Search for the cell housing the specified text and yield its [X, Y] center coordinate. 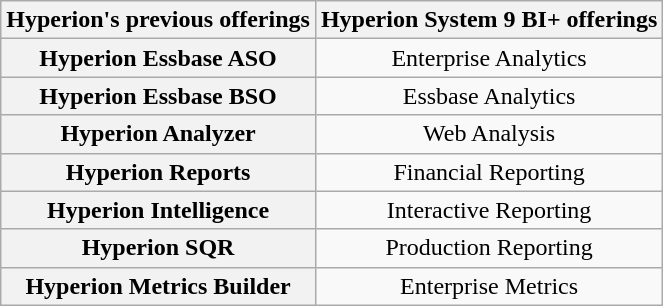
Hyperion Intelligence [158, 210]
Hyperion SQR [158, 248]
Financial Reporting [488, 172]
Web Analysis [488, 134]
Hyperion Metrics Builder [158, 286]
Hyperion Analyzer [158, 134]
Hyperion System 9 BI+ offerings [488, 20]
Enterprise Analytics [488, 58]
Hyperion's previous offerings [158, 20]
Hyperion Essbase ASO [158, 58]
Essbase Analytics [488, 96]
Interactive Reporting [488, 210]
Hyperion Essbase BSO [158, 96]
Production Reporting [488, 248]
Enterprise Metrics [488, 286]
Hyperion Reports [158, 172]
